Extract the [x, y] coordinate from the center of the cell holding the provided text.  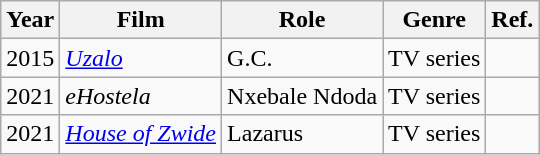
House of Zwide [141, 134]
2015 [30, 58]
Ref. [512, 20]
Nxebale Ndoda [302, 96]
Uzalo [141, 58]
Role [302, 20]
Film [141, 20]
Year [30, 20]
eHostela [141, 96]
Genre [434, 20]
Lazarus [302, 134]
G.C. [302, 58]
